From the cell containing the given text, extract its center point as [x, y] coordinate. 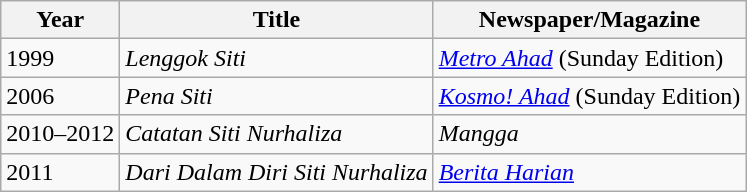
Kosmo! Ahad (Sunday Edition) [590, 96]
Mangga [590, 134]
Newspaper/Magazine [590, 20]
2011 [60, 172]
2010–2012 [60, 134]
1999 [60, 58]
Catatan Siti Nurhaliza [276, 134]
Lenggok Siti [276, 58]
Title [276, 20]
Pena Siti [276, 96]
Berita Harian [590, 172]
Year [60, 20]
Metro Ahad (Sunday Edition) [590, 58]
Dari Dalam Diri Siti Nurhaliza [276, 172]
2006 [60, 96]
